Identify which cell holds the provided text, then report its [X, Y] central coordinate. 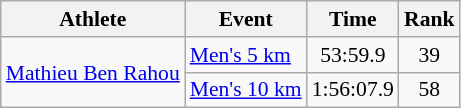
Rank [430, 19]
Athlete [93, 19]
Mathieu Ben Rahou [93, 72]
Time [353, 19]
39 [430, 55]
1:56:07.9 [353, 90]
Men's 5 km [246, 55]
58 [430, 90]
Men's 10 km [246, 90]
Event [246, 19]
53:59.9 [353, 55]
